For the text-containing cell, return its midpoint in [X, Y] coordinate format. 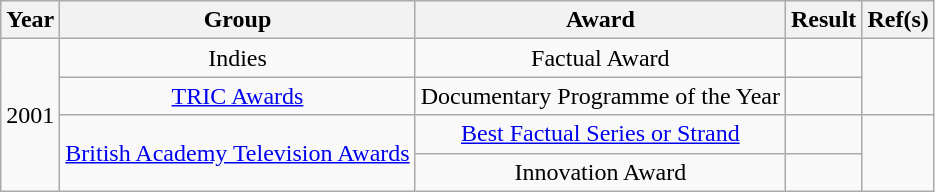
British Academy Television Awards [238, 153]
Group [238, 20]
Innovation Award [600, 172]
Best Factual Series or Strand [600, 134]
Indies [238, 58]
Documentary Programme of the Year [600, 96]
2001 [30, 115]
Year [30, 20]
Result [823, 20]
Ref(s) [898, 20]
Factual Award [600, 58]
TRIC Awards [238, 96]
Award [600, 20]
